Return (X, Y) of the center of cell containing provided text 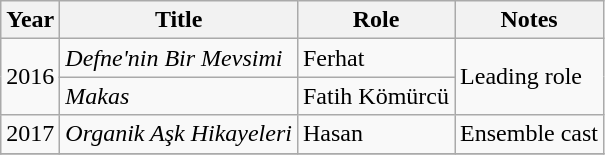
Ensemble cast (530, 134)
Title (179, 20)
Organik Aşk Hikayeleri (179, 134)
Makas (179, 96)
Role (376, 20)
Year (30, 20)
2016 (30, 77)
Leading role (530, 77)
Notes (530, 20)
Fatih Kömürcü (376, 96)
Ferhat (376, 58)
Defne'nin Bir Mevsimi (179, 58)
2017 (30, 134)
Hasan (376, 134)
